Detect which cell encompasses the target text, then output its (x, y) center coordinate. 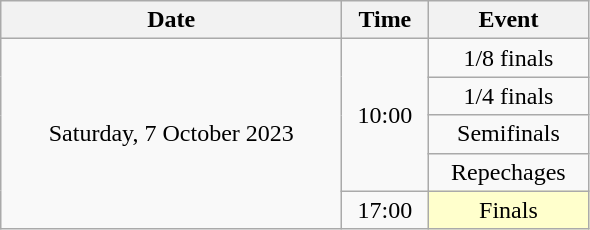
1/4 finals (508, 96)
17:00 (385, 210)
10:00 (385, 115)
Finals (508, 210)
Saturday, 7 October 2023 (172, 134)
Event (508, 20)
Semifinals (508, 134)
Time (385, 20)
Repechages (508, 172)
Date (172, 20)
1/8 finals (508, 58)
